Provide the [X, Y] coordinate of the cell's center where the given text is located.  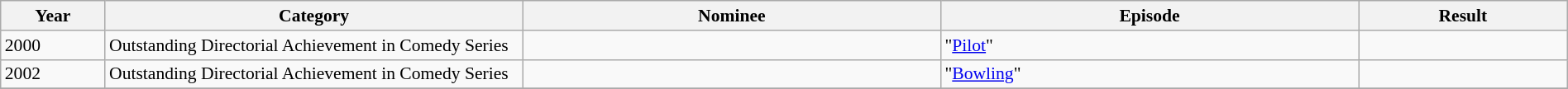
2000 [53, 45]
Year [53, 16]
2002 [53, 74]
Category [314, 16]
"Pilot" [1150, 45]
Nominee [731, 16]
"Bowling" [1150, 74]
Result [1464, 16]
Episode [1150, 16]
